Return [x, y] of the center of cell containing provided text 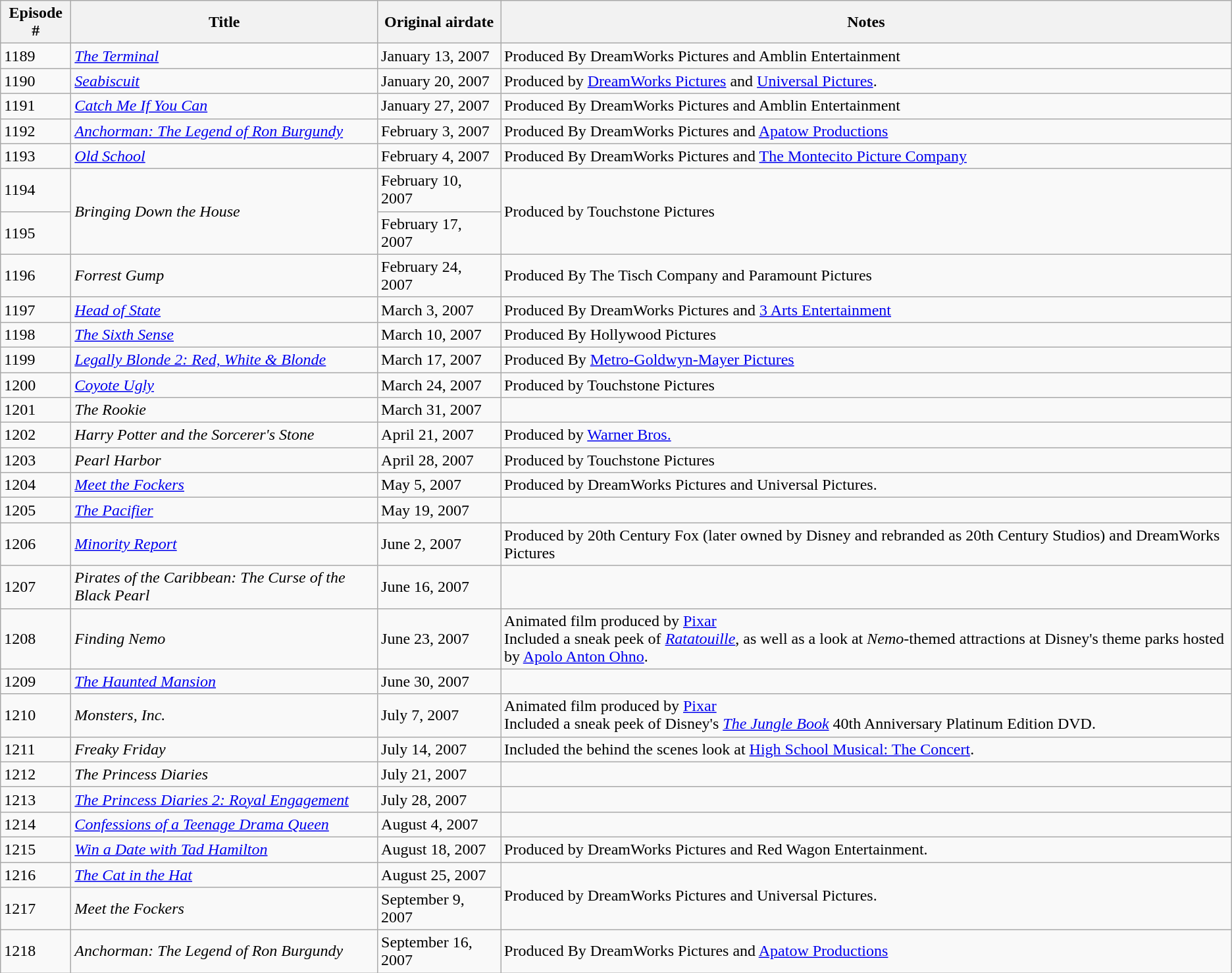
1189 [36, 56]
Monsters, Inc. [224, 715]
1198 [36, 334]
Produced By Hollywood Pictures [866, 334]
1192 [36, 131]
June 23, 2007 [440, 639]
March 10, 2007 [440, 334]
Produced By Metro-Goldwyn-Mayer Pictures [866, 359]
1191 [36, 106]
1205 [36, 510]
The Haunted Mansion [224, 681]
June 30, 2007 [440, 681]
1197 [36, 309]
July 28, 2007 [440, 799]
1217 [36, 908]
Catch Me If You Can [224, 106]
1199 [36, 359]
January 27, 2007 [440, 106]
Produced By The Tisch Company and Paramount Pictures [866, 275]
April 21, 2007 [440, 435]
Win a Date with Tad Hamilton [224, 849]
Original airdate [440, 22]
The Rookie [224, 410]
Produced by Warner Bros. [866, 435]
1200 [36, 385]
Pearl Harbor [224, 460]
Freaky Friday [224, 749]
Episode # [36, 22]
Coyote Ugly [224, 385]
Produced by 20th Century Fox (later owned by Disney and rebranded as 20th Century Studios) and DreamWorks Pictures [866, 544]
June 2, 2007 [440, 544]
1207 [36, 587]
The Pacifier [224, 510]
1195 [36, 233]
1201 [36, 410]
July 14, 2007 [440, 749]
September 16, 2007 [440, 952]
February 17, 2007 [440, 233]
1214 [36, 824]
Animated film produced by PixarIncluded a sneak peek of Disney's The Jungle Book 40th Anniversary Platinum Edition DVD. [866, 715]
September 9, 2007 [440, 908]
March 31, 2007 [440, 410]
The Cat in the Hat [224, 875]
August 18, 2007 [440, 849]
The Terminal [224, 56]
The Princess Diaries [224, 774]
February 4, 2007 [440, 156]
February 3, 2007 [440, 131]
Pirates of the Caribbean: The Curse of the Black Pearl [224, 587]
Forrest Gump [224, 275]
1196 [36, 275]
Produced by DreamWorks Pictures and Red Wagon Entertainment. [866, 849]
Title [224, 22]
May 5, 2007 [440, 485]
The Princess Diaries 2: Royal Engagement [224, 799]
1204 [36, 485]
1212 [36, 774]
June 16, 2007 [440, 587]
1203 [36, 460]
May 19, 2007 [440, 510]
March 3, 2007 [440, 309]
Bringing Down the House [224, 211]
August 25, 2007 [440, 875]
1218 [36, 952]
Old School [224, 156]
1208 [36, 639]
Minority Report [224, 544]
1202 [36, 435]
Harry Potter and the Sorcerer's Stone [224, 435]
1206 [36, 544]
Finding Nemo [224, 639]
Produced By DreamWorks Pictures and 3 Arts Entertainment [866, 309]
January 20, 2007 [440, 81]
1190 [36, 81]
April 28, 2007 [440, 460]
1210 [36, 715]
March 24, 2007 [440, 385]
Notes [866, 22]
February 10, 2007 [440, 190]
1193 [36, 156]
August 4, 2007 [440, 824]
Legally Blonde 2: Red, White & Blonde [224, 359]
July 21, 2007 [440, 774]
1209 [36, 681]
Produced By DreamWorks Pictures and The Montecito Picture Company [866, 156]
1194 [36, 190]
The Sixth Sense [224, 334]
Head of State [224, 309]
January 13, 2007 [440, 56]
1213 [36, 799]
July 7, 2007 [440, 715]
Confessions of a Teenage Drama Queen [224, 824]
1216 [36, 875]
February 24, 2007 [440, 275]
Seabiscuit [224, 81]
1211 [36, 749]
March 17, 2007 [440, 359]
1215 [36, 849]
Included the behind the scenes look at High School Musical: The Concert. [866, 749]
